Output the (X, Y) coordinate of the center of the cell containing the given text.  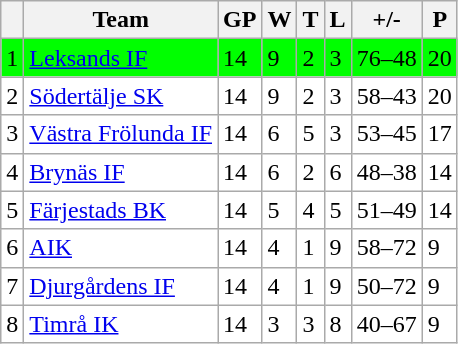
AIK (121, 248)
Leksands IF (121, 58)
T (310, 20)
48–38 (386, 172)
L (338, 20)
40–67 (386, 324)
Södertälje SK (121, 96)
Brynäs IF (121, 172)
58–72 (386, 248)
58–43 (386, 96)
76–48 (386, 58)
Färjestads BK (121, 210)
51–49 (386, 210)
50–72 (386, 286)
Djurgårdens IF (121, 286)
GP (240, 20)
Västra Frölunda IF (121, 134)
Team (121, 20)
17 (440, 134)
Timrå IK (121, 324)
7 (12, 286)
+/- (386, 20)
P (440, 20)
53–45 (386, 134)
W (280, 20)
